Capture the cell that displays the provided text and extract its [x, y] central coordinate. 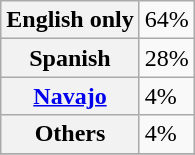
Others [70, 134]
28% [166, 58]
Spanish [70, 58]
English only [70, 20]
64% [166, 20]
Navajo [70, 96]
